From the cell containing the given text, extract its center point as (X, Y) coordinate. 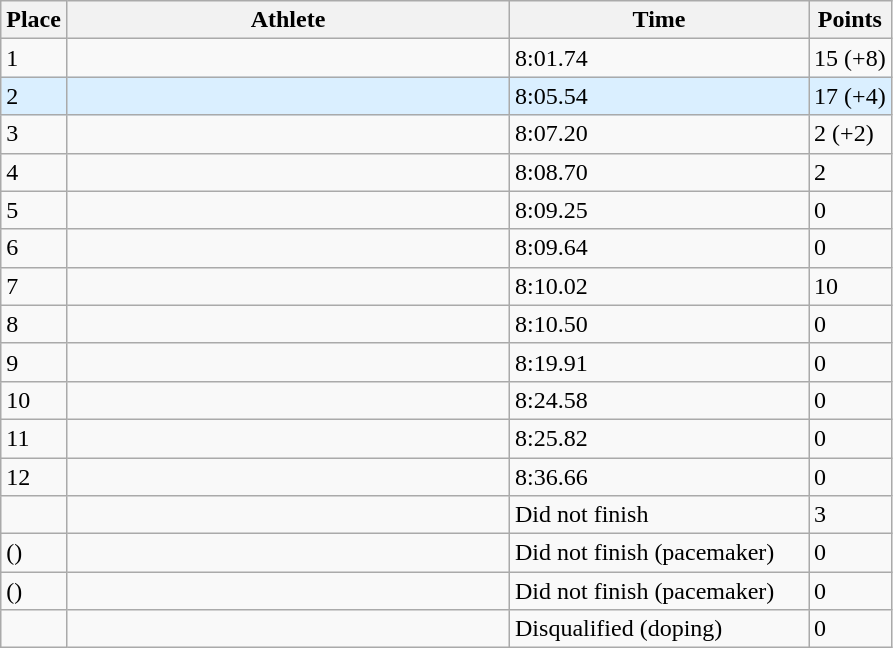
Did not finish (660, 515)
Points (850, 20)
8:09.64 (660, 248)
8:19.91 (660, 362)
8:10.50 (660, 324)
9 (34, 362)
Time (660, 20)
Place (34, 20)
8:10.02 (660, 286)
8:36.66 (660, 477)
8:25.82 (660, 438)
15 (+8) (850, 58)
8:01.74 (660, 58)
11 (34, 438)
12 (34, 477)
7 (34, 286)
8:05.54 (660, 96)
8:24.58 (660, 400)
2 (+2) (850, 134)
Athlete (288, 20)
8:08.70 (660, 172)
17 (+4) (850, 96)
8:07.20 (660, 134)
8 (34, 324)
8:09.25 (660, 210)
5 (34, 210)
1 (34, 58)
6 (34, 248)
Disqualified (doping) (660, 629)
4 (34, 172)
